Provide the (X, Y) coordinate of the cell's center where the given text is located.  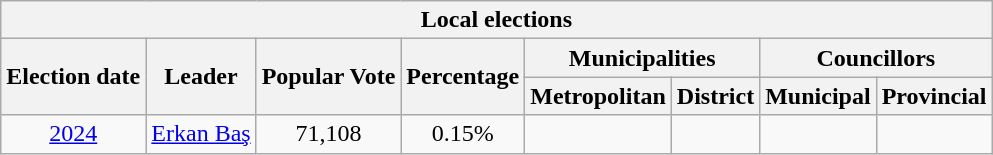
Local elections (496, 20)
Erkan Baş (201, 134)
0.15% (463, 134)
Leader (201, 77)
2024 (74, 134)
Councillors (876, 58)
Municipal (818, 96)
District (715, 96)
Municipalities (642, 58)
Election date (74, 77)
Provincial (934, 96)
71,108 (328, 134)
Popular Vote (328, 77)
Metropolitan (598, 96)
Percentage (463, 77)
